Return (X, Y) of the center of cell containing provided text 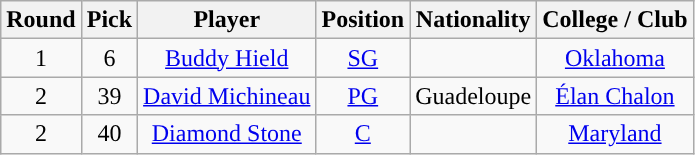
Player (227, 20)
College / Club (615, 20)
Position (363, 20)
Nationality (474, 20)
40 (109, 134)
Buddy Hield (227, 58)
6 (109, 58)
Élan Chalon (615, 96)
39 (109, 96)
David Michineau (227, 96)
Guadeloupe (474, 96)
Maryland (615, 134)
1 (41, 58)
Pick (109, 20)
PG (363, 96)
C (363, 134)
Oklahoma (615, 58)
SG (363, 58)
Round (41, 20)
Diamond Stone (227, 134)
